Search for the cell housing the specified text and yield its [x, y] center coordinate. 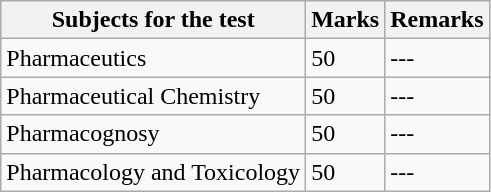
Pharmaceutical Chemistry [154, 96]
Pharmacognosy [154, 134]
Pharmacology and Toxicology [154, 172]
Pharmaceutics [154, 58]
Marks [346, 20]
Subjects for the test [154, 20]
Remarks [437, 20]
